Pinpoint the cell where the given text exists, returning its (X, Y) midpoint coordinate. 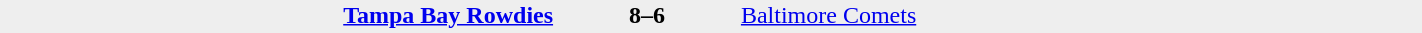
Baltimore Comets (910, 15)
8–6 (648, 15)
Tampa Bay Rowdies (384, 15)
